Return the [X, Y] coordinate for the center point of the cell that contains the specified text.  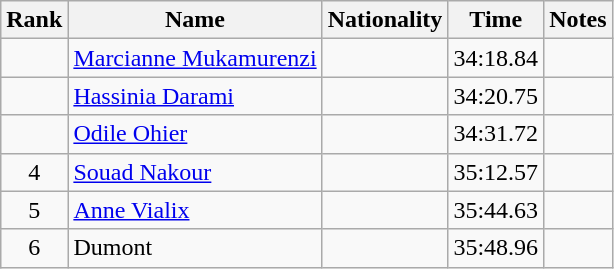
Souad Nakour [195, 172]
4 [34, 172]
5 [34, 210]
Hassinia Darami [195, 96]
35:12.57 [496, 172]
Anne Vialix [195, 210]
Nationality [385, 20]
Rank [34, 20]
6 [34, 248]
35:48.96 [496, 248]
Name [195, 20]
Time [496, 20]
34:31.72 [496, 134]
Marcianne Mukamurenzi [195, 58]
35:44.63 [496, 210]
Dumont [195, 248]
Odile Ohier [195, 134]
Notes [578, 20]
34:18.84 [496, 58]
34:20.75 [496, 96]
